For the text-containing cell, return its midpoint in (x, y) coordinate format. 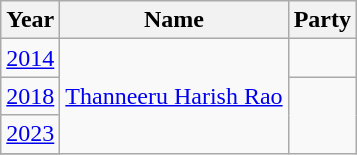
2023 (30, 134)
2014 (30, 58)
Thanneeru Harish Rao (174, 96)
Name (174, 20)
2018 (30, 96)
Party (322, 20)
Year (30, 20)
